Identify which cell holds the provided text, then report its [x, y] central coordinate. 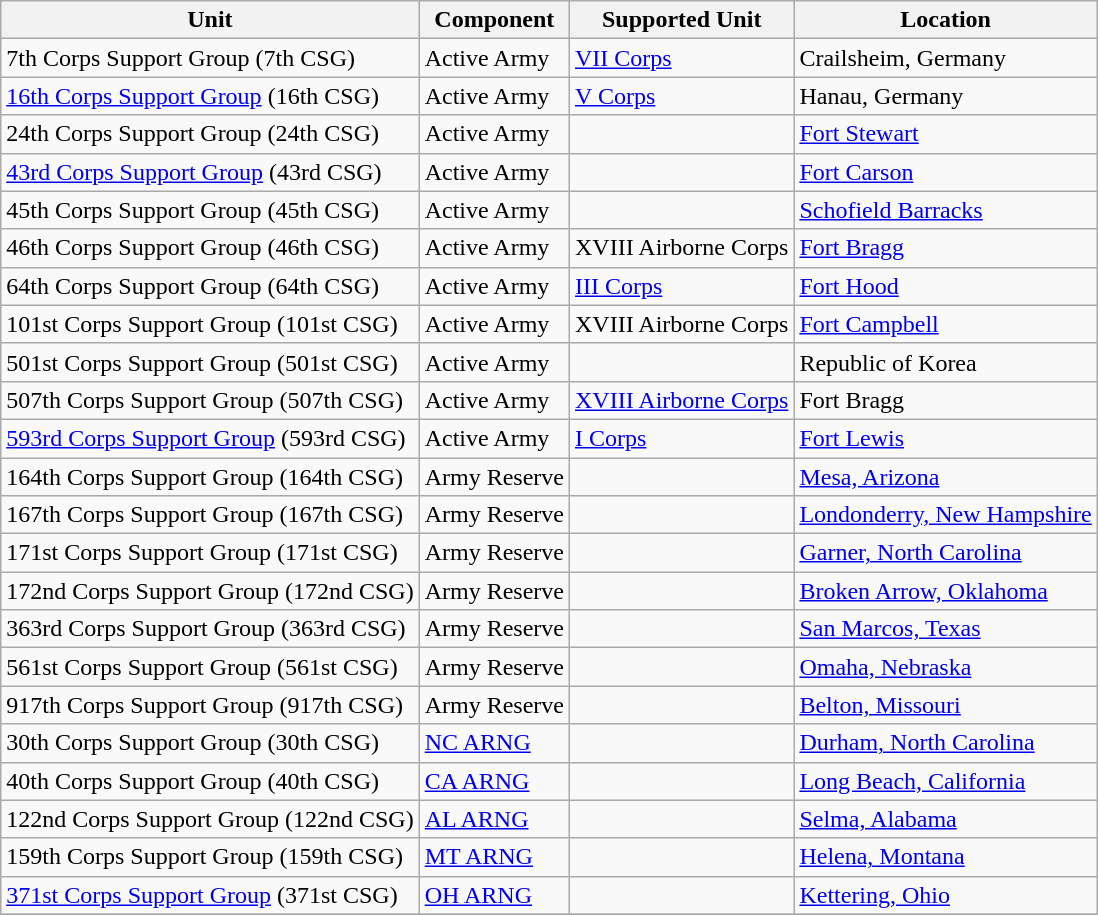
Fort Lewis [946, 438]
Kettering, Ohio [946, 895]
917th Corps Support Group (917th CSG) [210, 705]
Long Beach, California [946, 781]
507th Corps Support Group (507th CSG) [210, 400]
Republic of Korea [946, 362]
Crailsheim, Germany [946, 58]
CA ARNG [494, 781]
Garner, North Carolina [946, 553]
Fort Campbell [946, 324]
172nd Corps Support Group (172nd CSG) [210, 591]
Londonderry, New Hampshire [946, 515]
Broken Arrow, Oklahoma [946, 591]
30th Corps Support Group (30th CSG) [210, 743]
363rd Corps Support Group (363rd CSG) [210, 629]
I Corps [682, 438]
159th Corps Support Group (159th CSG) [210, 857]
VII Corps [682, 58]
Unit [210, 20]
Fort Carson [946, 172]
43rd Corps Support Group (43rd CSG) [210, 172]
Fort Hood [946, 286]
167th Corps Support Group (167th CSG) [210, 515]
593rd Corps Support Group (593rd CSG) [210, 438]
164th Corps Support Group (164th CSG) [210, 477]
371st Corps Support Group (371st CSG) [210, 895]
101st Corps Support Group (101st CSG) [210, 324]
171st Corps Support Group (171st CSG) [210, 553]
501st Corps Support Group (501st CSG) [210, 362]
40th Corps Support Group (40th CSG) [210, 781]
46th Corps Support Group (46th CSG) [210, 248]
Hanau, Germany [946, 96]
Component [494, 20]
122nd Corps Support Group (122nd CSG) [210, 819]
Mesa, Arizona [946, 477]
MT ARNG [494, 857]
Location [946, 20]
San Marcos, Texas [946, 629]
Selma, Alabama [946, 819]
Belton, Missouri [946, 705]
Durham, North Carolina [946, 743]
Schofield Barracks [946, 210]
AL ARNG [494, 819]
OH ARNG [494, 895]
64th Corps Support Group (64th CSG) [210, 286]
Fort Stewart [946, 134]
Helena, Montana [946, 857]
561st Corps Support Group (561st CSG) [210, 667]
7th Corps Support Group (7th CSG) [210, 58]
Omaha, Nebraska [946, 667]
16th Corps Support Group (16th CSG) [210, 96]
NC ARNG [494, 743]
45th Corps Support Group (45th CSG) [210, 210]
Supported Unit [682, 20]
III Corps [682, 286]
V Corps [682, 96]
24th Corps Support Group (24th CSG) [210, 134]
